Pinpoint the cell where the given text exists, returning its (X, Y) midpoint coordinate. 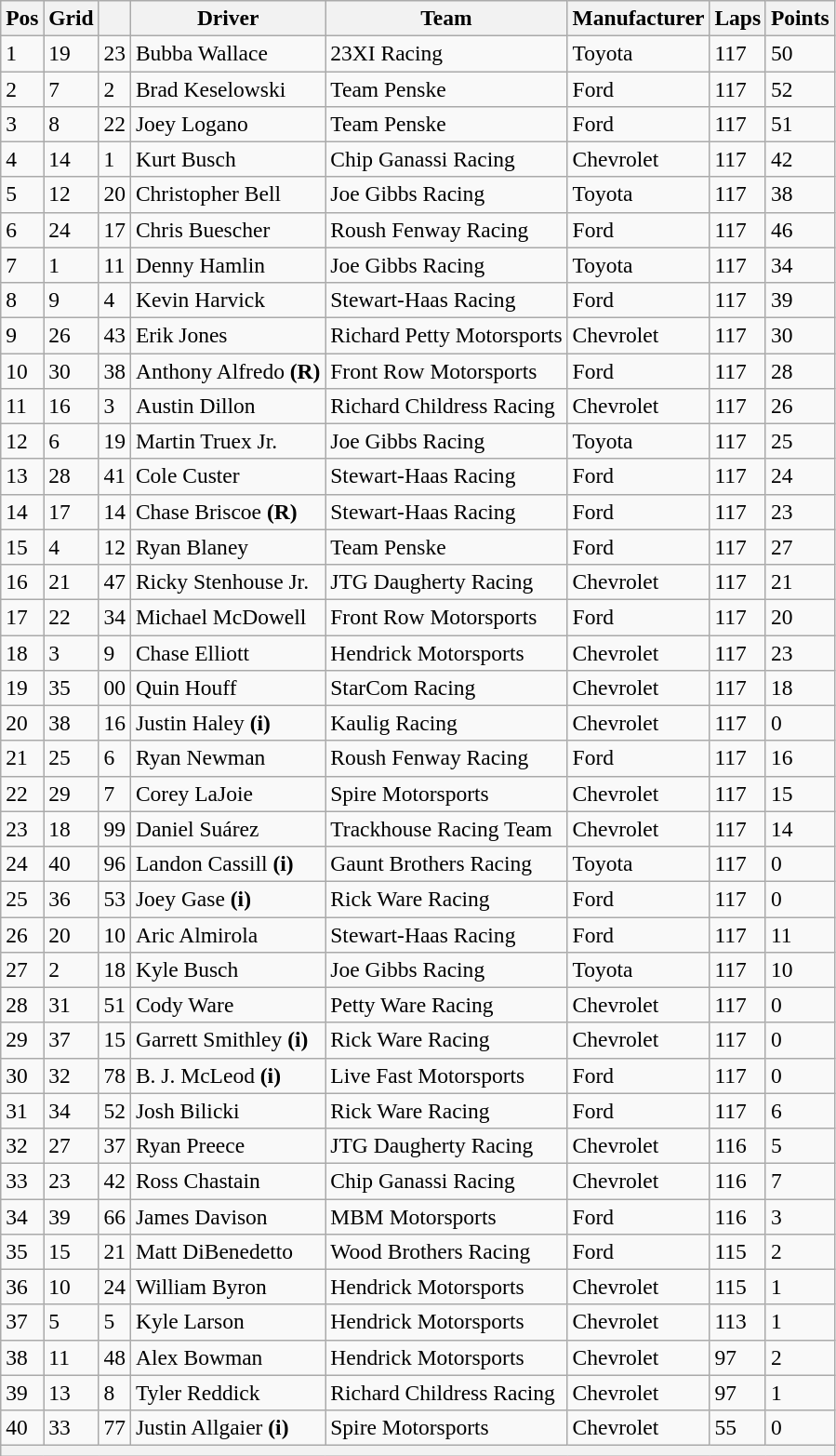
Kurt Busch (227, 159)
Chase Elliott (227, 652)
Richard Petty Motorsports (446, 335)
Bubba Wallace (227, 53)
Austin Dillon (227, 406)
B. J. McLeod (i) (227, 1075)
Ross Chastain (227, 1181)
Joey Gase (i) (227, 899)
Wood Brothers Racing (446, 1251)
50 (800, 53)
78 (114, 1075)
Denny Hamlin (227, 265)
Justin Allgaier (i) (227, 1427)
Chris Buescher (227, 230)
Ryan Newman (227, 758)
Cole Custer (227, 476)
55 (738, 1427)
23XI Racing (446, 53)
Alex Bowman (227, 1357)
53 (114, 899)
Gaunt Brothers Racing (446, 863)
StarCom Racing (446, 688)
Cody Ware (227, 1005)
66 (114, 1216)
Christopher Bell (227, 194)
Martin Truex Jr. (227, 441)
Trackhouse Racing Team (446, 829)
Chase Briscoe (R) (227, 512)
Daniel Suárez (227, 829)
46 (800, 230)
43 (114, 335)
Kyle Busch (227, 969)
Manufacturer (638, 18)
Kevin Harvick (227, 300)
96 (114, 863)
MBM Motorsports (446, 1216)
Joey Logano (227, 124)
Michael McDowell (227, 617)
Kyle Larson (227, 1322)
Points (800, 18)
William Byron (227, 1287)
47 (114, 581)
Petty Ware Racing (446, 1005)
Anthony Alfredo (R) (227, 370)
00 (114, 688)
Pos (22, 18)
Erik Jones (227, 335)
Josh Bilicki (227, 1111)
113 (738, 1322)
Aric Almirola (227, 934)
Laps (738, 18)
Ryan Preece (227, 1145)
48 (114, 1357)
77 (114, 1427)
Landon Cassill (i) (227, 863)
Grid (71, 18)
Tyler Reddick (227, 1393)
Garrett Smithley (i) (227, 1040)
41 (114, 476)
Matt DiBenedetto (227, 1251)
James Davison (227, 1216)
Quin Houff (227, 688)
Corey LaJoie (227, 794)
Justin Haley (i) (227, 723)
Ryan Blaney (227, 547)
Live Fast Motorsports (446, 1075)
Team (446, 18)
Kaulig Racing (446, 723)
Ricky Stenhouse Jr. (227, 581)
Driver (227, 18)
99 (114, 829)
Brad Keselowski (227, 88)
